Search for the cell housing the specified text and yield its [x, y] center coordinate. 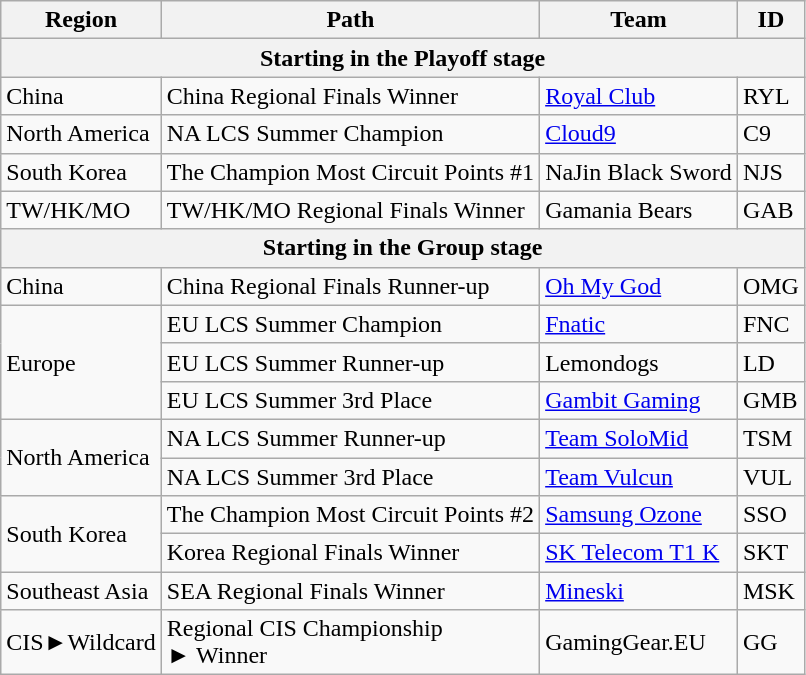
Starting in the Group stage [403, 248]
Gamania Bears [639, 210]
SK Telecom T1 K [639, 553]
ID [770, 20]
The Champion Most Circuit Points #2 [350, 515]
NA LCS Summer Runner-up [350, 438]
China Regional Finals Winner [350, 96]
MSK [770, 591]
Cloud9 [639, 134]
GamingGear.EU [639, 642]
C9 [770, 134]
TW/HK/MO Regional Finals Winner [350, 210]
Europe [81, 362]
GG [770, 642]
GAB [770, 210]
OMG [770, 286]
EU LCS Summer Runner-up [350, 362]
The Champion Most Circuit Points #1 [350, 172]
RYL [770, 96]
Team SoloMid [639, 438]
Path [350, 20]
Royal Club [639, 96]
FNC [770, 324]
TSM [770, 438]
NaJin Black Sword [639, 172]
EU LCS Summer Champion [350, 324]
NA LCS Summer 3rd Place [350, 477]
SEA Regional Finals Winner [350, 591]
VUL [770, 477]
Starting in the Playoff stage [403, 58]
CIS►Wildcard [81, 642]
Korea Regional Finals Winner [350, 553]
Team [639, 20]
LD [770, 362]
Samsung Ozone [639, 515]
SSO [770, 515]
Mineski [639, 591]
NA LCS Summer Champion [350, 134]
Southeast Asia [81, 591]
Lemondogs [639, 362]
China Regional Finals Runner-up [350, 286]
Fnatic [639, 324]
EU LCS Summer 3rd Place [350, 400]
Regional CIS Championship► Winner [350, 642]
Oh My God [639, 286]
Region [81, 20]
Gambit Gaming [639, 400]
NJS [770, 172]
TW/HK/MO [81, 210]
GMB [770, 400]
Team Vulcun [639, 477]
SKT [770, 553]
